Output the (X, Y) coordinate of the center of the cell containing the given text.  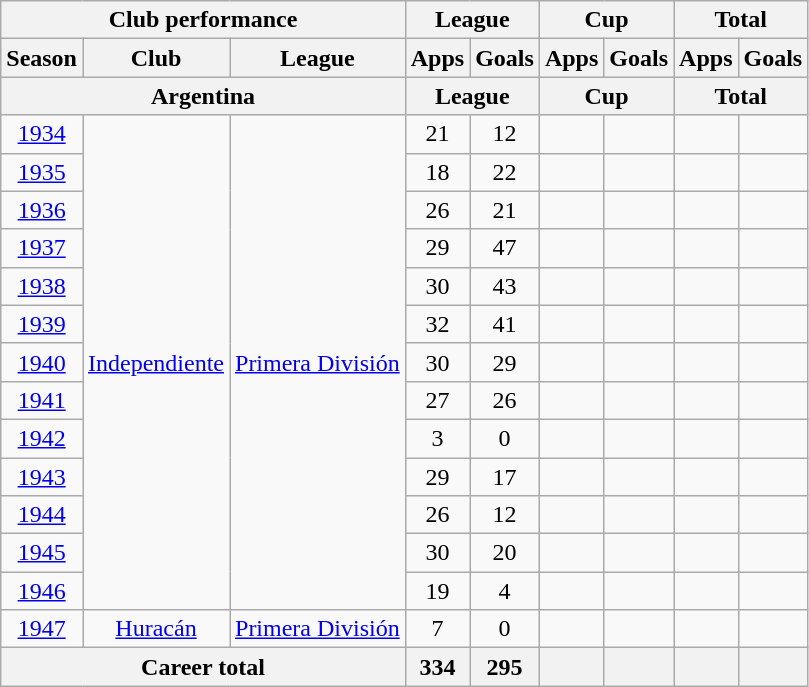
1934 (42, 134)
47 (505, 248)
43 (505, 286)
3 (437, 438)
32 (437, 324)
1941 (42, 400)
Huracán (156, 629)
19 (437, 591)
Club (156, 58)
1935 (42, 172)
Argentina (203, 96)
1939 (42, 324)
1938 (42, 286)
Independiente (156, 362)
17 (505, 477)
1946 (42, 591)
Season (42, 58)
41 (505, 324)
27 (437, 400)
1940 (42, 362)
1943 (42, 477)
Club performance (203, 20)
1942 (42, 438)
1937 (42, 248)
1936 (42, 210)
334 (437, 667)
22 (505, 172)
18 (437, 172)
7 (437, 629)
295 (505, 667)
4 (505, 591)
Career total (203, 667)
1945 (42, 553)
1944 (42, 515)
1947 (42, 629)
20 (505, 553)
